Pinpoint the cell where the given text exists, returning its [X, Y] midpoint coordinate. 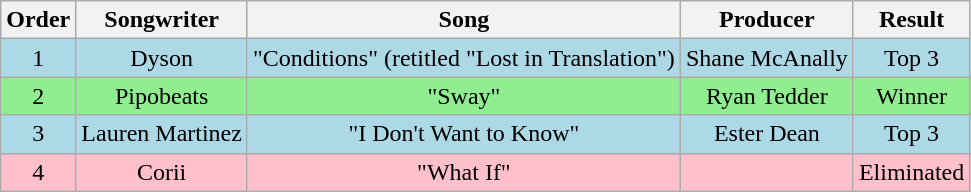
Shane McAnally [766, 58]
1 [38, 58]
"Conditions" (retitled "Lost in Translation") [464, 58]
4 [38, 172]
Corii [162, 172]
"Sway" [464, 96]
3 [38, 134]
Winner [911, 96]
"What If" [464, 172]
Songwriter [162, 20]
Pipobeats [162, 96]
Lauren Martinez [162, 134]
Eliminated [911, 172]
Ryan Tedder [766, 96]
Dyson [162, 58]
Result [911, 20]
Ester Dean [766, 134]
Song [464, 20]
"I Don't Want to Know" [464, 134]
2 [38, 96]
Order [38, 20]
Producer [766, 20]
